Identify which cell holds the provided text, then report its [X, Y] central coordinate. 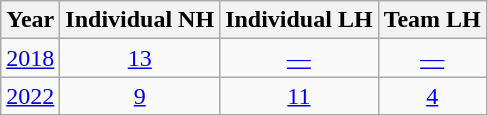
Individual LH [299, 20]
Individual NH [140, 20]
2018 [30, 58]
13 [140, 58]
11 [299, 96]
2022 [30, 96]
4 [432, 96]
9 [140, 96]
Team LH [432, 20]
Year [30, 20]
